Determine the [X, Y] coordinate at the center of the cell enclosing the given text.  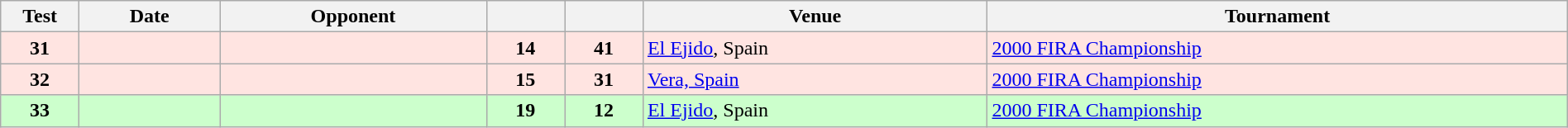
Tournament [1277, 17]
33 [40, 111]
Venue [815, 17]
41 [604, 48]
Date [149, 17]
Test [40, 17]
Vera, Spain [815, 79]
14 [526, 48]
32 [40, 79]
15 [526, 79]
19 [526, 111]
12 [604, 111]
Opponent [353, 17]
